Return the (X, Y) coordinate for the center point of the cell that contains the specified text.  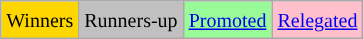
Promoted (228, 20)
Runners-up (131, 20)
Winners (40, 20)
Relegated (318, 20)
